Scan for the cell matching the given text and deliver its (x, y) coordinate at center. 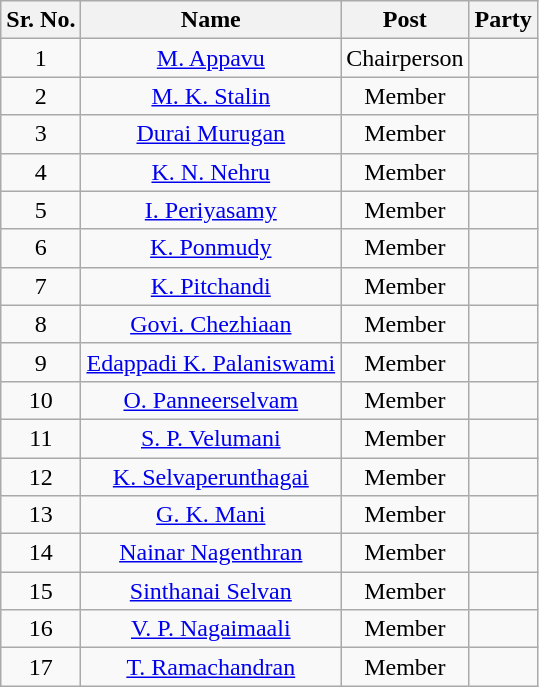
2 (41, 96)
Govi. Chezhiaan (211, 324)
K. Ponmudy (211, 248)
7 (41, 286)
Chairperson (405, 58)
K. Selvaperunthagai (211, 477)
Sinthanai Selvan (211, 591)
Name (211, 20)
S. P. Velumani (211, 438)
K. N. Nehru (211, 172)
11 (41, 438)
M. K. Stalin (211, 96)
K. Pitchandi (211, 286)
I. Periyasamy (211, 210)
16 (41, 629)
3 (41, 134)
13 (41, 515)
M. Appavu (211, 58)
14 (41, 553)
5 (41, 210)
Sr. No. (41, 20)
T. Ramachandran (211, 667)
G. K. Mani (211, 515)
6 (41, 248)
8 (41, 324)
Post (405, 20)
Party (503, 20)
Nainar Nagenthran (211, 553)
V. P. Nagaimaali (211, 629)
12 (41, 477)
10 (41, 400)
Durai Murugan (211, 134)
17 (41, 667)
1 (41, 58)
9 (41, 362)
O. Panneerselvam (211, 400)
15 (41, 591)
4 (41, 172)
Edappadi K. Palaniswami (211, 362)
